From the cell containing the given text, extract its center point as [X, Y] coordinate. 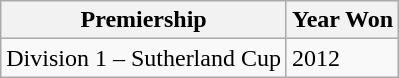
Premiership [144, 20]
2012 [342, 58]
Year Won [342, 20]
Division 1 – Sutherland Cup [144, 58]
